Identify which cell holds the provided text, then report its (x, y) central coordinate. 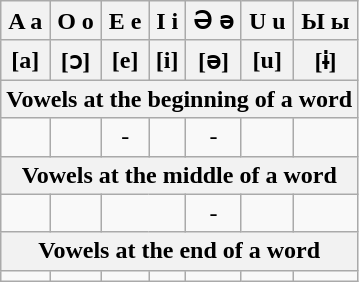
Vowels at the beginning of a word (180, 99)
[u] (267, 60)
Vowels at the end of a word (180, 251)
O o (76, 21)
A a (26, 21)
[ə] (213, 60)
Ə ə (213, 21)
I i (168, 21)
U u (267, 21)
[e] (124, 60)
[ɨ] (325, 60)
[a] (26, 60)
Vowels at the middle of a word (180, 175)
[i] (168, 60)
E e (124, 21)
Ы ы (325, 21)
[ɔ] (76, 60)
